Search for the cell housing the specified text and yield its (x, y) center coordinate. 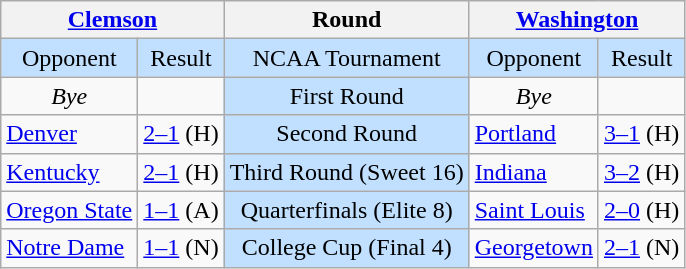
Clemson (112, 20)
Indiana (534, 172)
NCAA Tournament (346, 58)
2–0 (H) (641, 210)
Notre Dame (70, 248)
Kentucky (70, 172)
Third Round (Sweet 16) (346, 172)
Washington (577, 20)
2–1 (N) (641, 248)
3–2 (H) (641, 172)
Second Round (346, 134)
3–1 (H) (641, 134)
Portland (534, 134)
Quarterfinals (Elite 8) (346, 210)
Oregon State (70, 210)
1–1 (N) (181, 248)
Saint Louis (534, 210)
1–1 (A) (181, 210)
Round (346, 20)
Denver (70, 134)
Georgetown (534, 248)
First Round (346, 96)
College Cup (Final 4) (346, 248)
